For the text-containing cell, return its midpoint in (x, y) coordinate format. 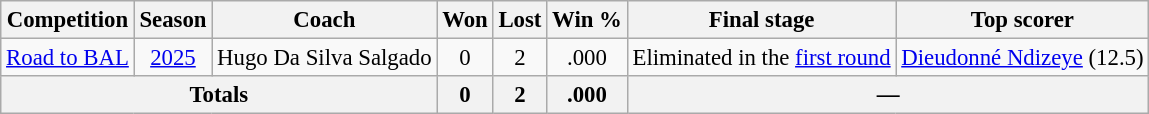
Season (173, 20)
Final stage (762, 20)
Totals (219, 95)
Top scorer (1022, 20)
Competition (68, 20)
Eliminated in the first round (762, 58)
Lost (520, 20)
Hugo Da Silva Salgado (324, 58)
— (888, 95)
Road to BAL (68, 58)
2025 (173, 58)
Coach (324, 20)
Won (465, 20)
Dieudonné Ndizeye (12.5) (1022, 58)
Win % (587, 20)
